Provide the [x, y] coordinate of the cell's center where the given text is located.  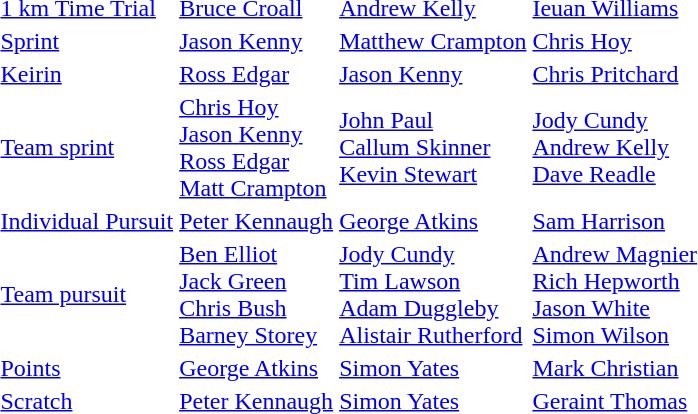
Peter Kennaugh [256, 221]
Ross Edgar [256, 74]
John Paul Callum Skinner Kevin Stewart [433, 148]
Simon Yates [433, 368]
Ben Elliot Jack GreenChris Bush Barney Storey [256, 294]
Matthew Crampton [433, 41]
Chris Hoy Jason Kenny Ross Edgar Matt Crampton [256, 148]
Jody Cundy Tim Lawson Adam Duggleby Alistair Rutherford [433, 294]
